Determine the (X, Y) coordinate at the center of the cell enclosing the given text.  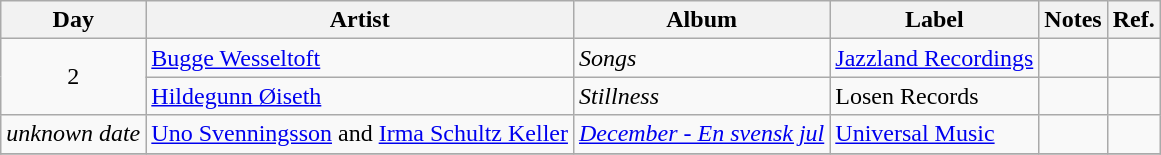
Day (74, 20)
Stillness (701, 96)
Universal Music (934, 134)
Label (934, 20)
Album (701, 20)
Notes (1073, 20)
Hildegunn Øiseth (360, 96)
Songs (701, 58)
Ref. (1134, 20)
Jazzland Recordings (934, 58)
2 (74, 77)
Bugge Wesseltoft (360, 58)
December - En svensk jul (701, 134)
unknown date (74, 134)
Uno Svenningsson and Irma Schultz Keller (360, 134)
Artist (360, 20)
Losen Records (934, 96)
